Identify which cell holds the provided text, then report its (x, y) central coordinate. 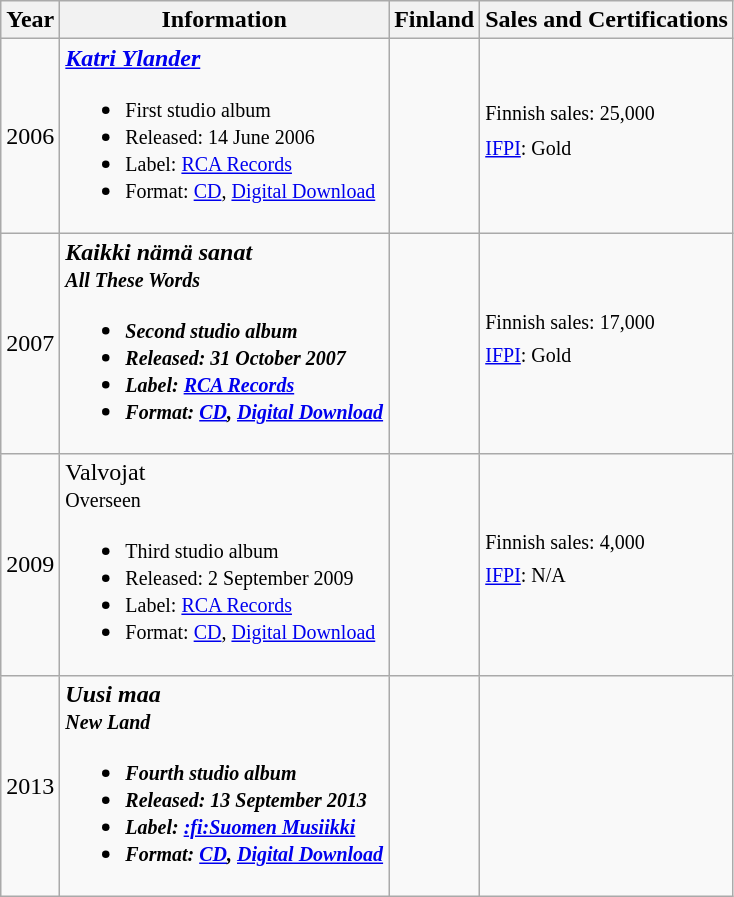
Finnish sales: 25,000 IFPI: Gold (607, 136)
Kaikki nämä sanatAll These WordsSecond studio albumReleased: 31 October 2007Label: RCA RecordsFormat: CD, Digital Download (224, 344)
2009 (30, 564)
2006 (30, 136)
Uusi maaNew LandFourth studio albumReleased: 13 September 2013Label: :fi:Suomen MusiikkiFormat: CD, Digital Download (224, 786)
Katri YlanderFirst studio albumReleased: 14 June 2006Label: RCA RecordsFormat: CD, Digital Download (224, 136)
ValvojatOverseenThird studio albumReleased: 2 September 2009Label: RCA RecordsFormat: CD, Digital Download (224, 564)
Sales and Certifications (607, 20)
Finnish sales: 17,000 IFPI: Gold (607, 344)
Year (30, 20)
2007 (30, 344)
Finland (434, 20)
Finnish sales: 4,000 IFPI: N/A (607, 564)
Information (224, 20)
2013 (30, 786)
